Detect which cell encompasses the target text, then output its (x, y) center coordinate. 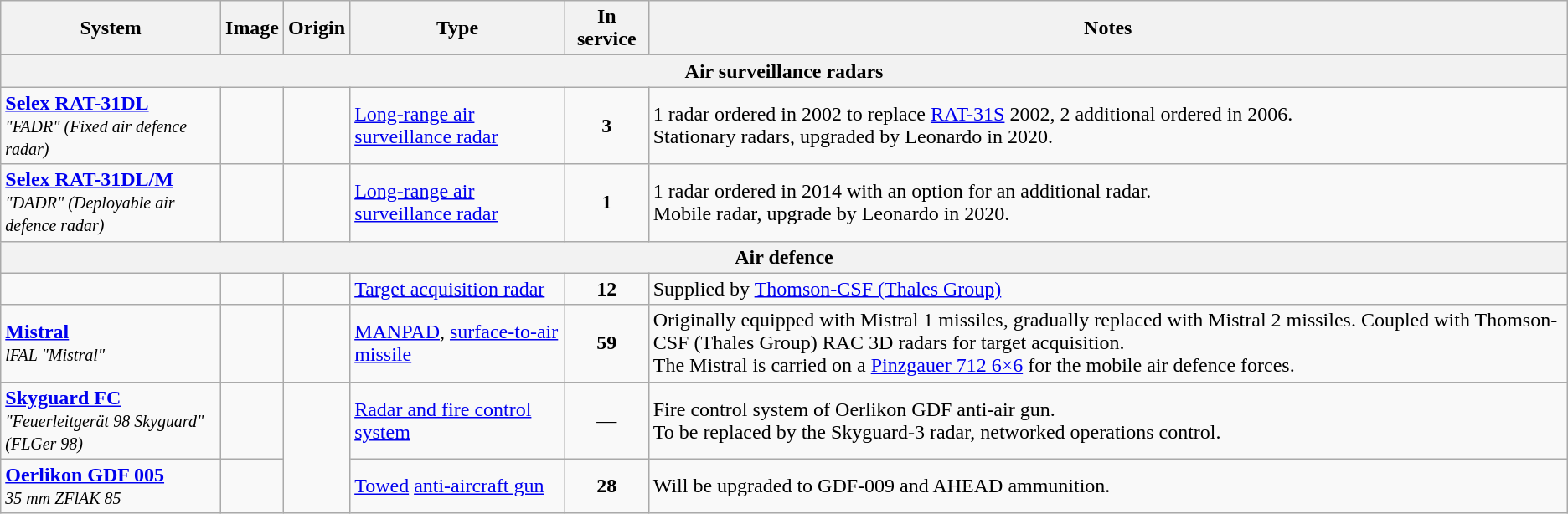
Towed anti-aircraft gun (457, 486)
1 (606, 203)
28 (606, 486)
Will be upgraded to GDF-009 and AHEAD ammunition. (1107, 486)
Air surveillance radars (784, 71)
1 radar ordered in 2002 to replace RAT-31S 2002, 2 additional ordered in 2006.Stationary radars, upgraded by Leonardo in 2020. (1107, 126)
Radar and fire control system (457, 420)
Target acquisition radar (457, 289)
Origin (317, 28)
Type (457, 28)
In service (606, 28)
Fire control system of Oerlikon GDF anti-air gun.To be replaced by the Skyguard-3 radar, networked operations control. (1107, 420)
1 radar ordered in 2014 with an option for an additional radar.Mobile radar, upgrade by Leonardo in 2020. (1107, 203)
Image (253, 28)
Air defence (784, 257)
— (606, 420)
System (111, 28)
3 (606, 126)
Notes (1107, 28)
Skyguard FC"Feuerleitgerät 98 Skyguard"(FLGer 98) (111, 420)
Selex RAT-31DL/M"DADR" (Deployable air defence radar) (111, 203)
Oerlikon GDF 00535 mm ZFlAK 85 (111, 486)
59 (606, 343)
12 (606, 289)
Supplied by Thomson-CSF (Thales Group) (1107, 289)
MANPAD, surface-to-air missile (457, 343)
MistrallFAL "Mistral" (111, 343)
Selex RAT-31DL"FADR" (Fixed air defence radar) (111, 126)
